Extract the (x, y) coordinate from the center of the cell holding the provided text.  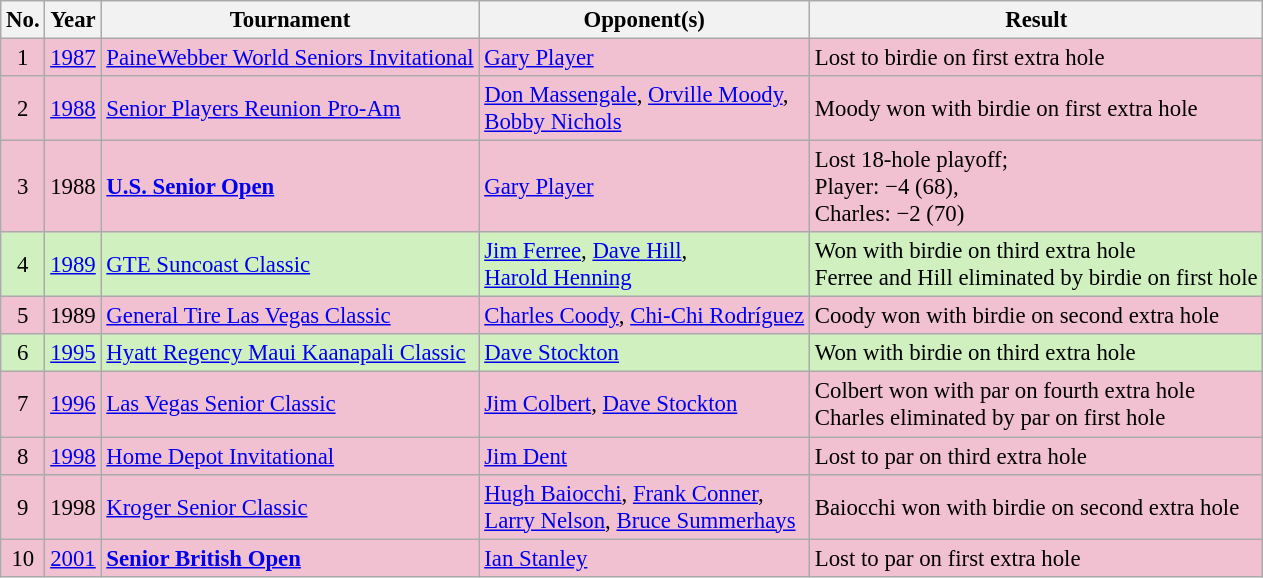
Las Vegas Senior Classic (290, 404)
1 (23, 58)
Lost 18-hole playoff;Player: −4 (68),Charles: −2 (70) (1036, 187)
Don Massengale, Orville Moody, Bobby Nichols (644, 108)
Tournament (290, 20)
Lost to par on first extra hole (1036, 558)
4 (23, 264)
Coody won with birdie on second extra hole (1036, 316)
7 (23, 404)
U.S. Senior Open (290, 187)
1995 (73, 353)
Jim Dent (644, 456)
Result (1036, 20)
1987 (73, 58)
1996 (73, 404)
Opponent(s) (644, 20)
Hugh Baiocchi, Frank Conner, Larry Nelson, Bruce Summerhays (644, 506)
3 (23, 187)
2 (23, 108)
Hyatt Regency Maui Kaanapali Classic (290, 353)
Baiocchi won with birdie on second extra hole (1036, 506)
9 (23, 506)
Moody won with birdie on first extra hole (1036, 108)
PaineWebber World Seniors Invitational (290, 58)
Jim Ferree, Dave Hill, Harold Henning (644, 264)
Senior Players Reunion Pro-Am (290, 108)
Won with birdie on third extra holeFerree and Hill eliminated by birdie on first hole (1036, 264)
5 (23, 316)
6 (23, 353)
Dave Stockton (644, 353)
No. (23, 20)
Ian Stanley (644, 558)
Won with birdie on third extra hole (1036, 353)
Kroger Senior Classic (290, 506)
Jim Colbert, Dave Stockton (644, 404)
8 (23, 456)
GTE Suncoast Classic (290, 264)
Home Depot Invitational (290, 456)
10 (23, 558)
Year (73, 20)
Senior British Open (290, 558)
Lost to birdie on first extra hole (1036, 58)
2001 (73, 558)
General Tire Las Vegas Classic (290, 316)
Colbert won with par on fourth extra holeCharles eliminated by par on first hole (1036, 404)
Lost to par on third extra hole (1036, 456)
Charles Coody, Chi-Chi Rodríguez (644, 316)
